From the cell containing the given text, extract its center point as [x, y] coordinate. 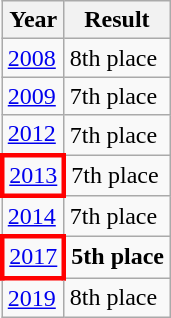
2019 [33, 298]
2013 [33, 174]
2014 [33, 216]
Year [33, 20]
Result [116, 20]
2009 [33, 96]
5th place [116, 258]
2017 [33, 258]
2008 [33, 58]
2012 [33, 135]
